Return the (X, Y) coordinate for the center point of the cell that contains the specified text.  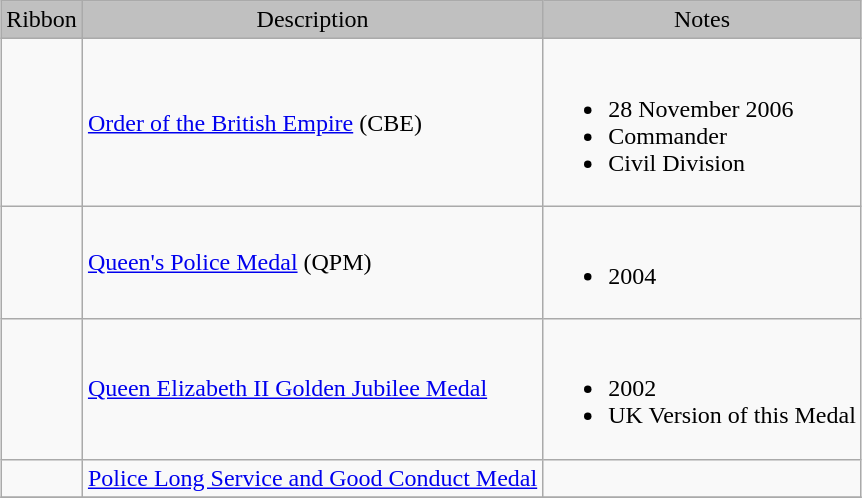
Ribbon (42, 20)
2004 (702, 262)
Notes (702, 20)
Police Long Service and Good Conduct Medal (312, 478)
Order of the British Empire (CBE) (312, 122)
2002UK Version of this Medal (702, 389)
Queen Elizabeth II Golden Jubilee Medal (312, 389)
28 November 2006CommanderCivil Division (702, 122)
Queen's Police Medal (QPM) (312, 262)
Description (312, 20)
